Scan for the cell matching the given text and deliver its (X, Y) coordinate at center. 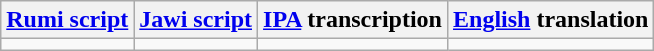
English translation (550, 20)
Jawi script (196, 20)
IPA transcription (353, 20)
Rumi script (68, 20)
